Find where the given text appears and provide that cell's center as (x, y) coordinate. 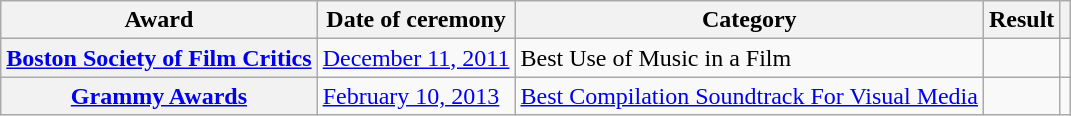
December 11, 2011 (416, 58)
February 10, 2013 (416, 96)
Category (749, 20)
Best Use of Music in a Film (749, 58)
Result (1021, 20)
Date of ceremony (416, 20)
Best Compilation Soundtrack For Visual Media (749, 96)
Award (159, 20)
Boston Society of Film Critics (159, 58)
Grammy Awards (159, 96)
